Pinpoint the cell where the given text exists, returning its [X, Y] midpoint coordinate. 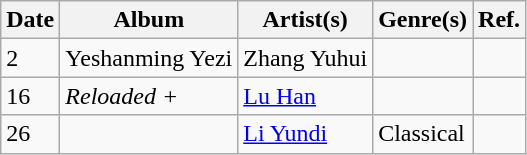
Classical [423, 134]
Yeshanming Yezi [149, 58]
Lu Han [306, 96]
Album [149, 20]
Zhang Yuhui [306, 58]
Date [30, 20]
16 [30, 96]
Ref. [500, 20]
Li Yundi [306, 134]
Reloaded + [149, 96]
Artist(s) [306, 20]
Genre(s) [423, 20]
26 [30, 134]
2 [30, 58]
